Pinpoint the cell where the given text exists, returning its (X, Y) midpoint coordinate. 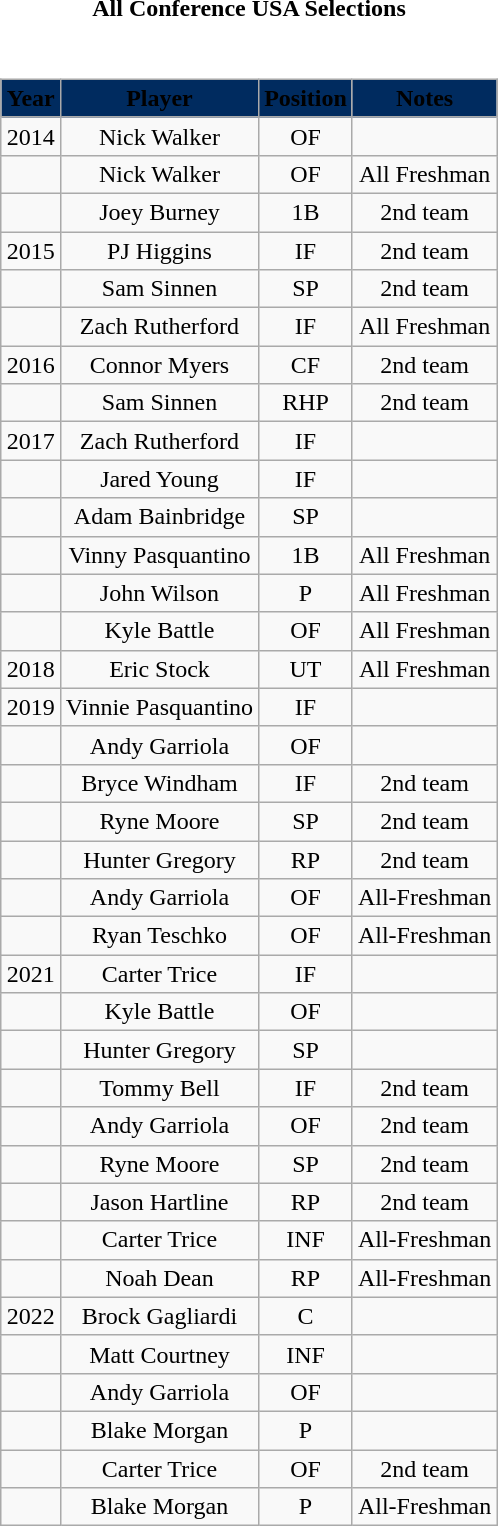
2022 (30, 1316)
Tommy Bell (159, 1088)
Player (159, 98)
2016 (30, 365)
2015 (30, 251)
Jason Hartline (159, 1202)
Connor Myers (159, 365)
Adam Bainbridge (159, 517)
Vinny Pasquantino (159, 555)
Year (30, 98)
Jared Young (159, 479)
Ryan Teschko (159, 936)
2017 (30, 441)
2021 (30, 974)
CF (306, 365)
Vinnie Pasquantino (159, 707)
Eric Stock (159, 669)
Position (306, 98)
Noah Dean (159, 1278)
2014 (30, 136)
RHP (306, 403)
Bryce Windham (159, 783)
John Wilson (159, 593)
C (306, 1316)
2019 (30, 707)
Notes (424, 98)
UT (306, 669)
Joey Burney (159, 212)
2018 (30, 669)
Brock Gagliardi (159, 1316)
PJ Higgins (159, 251)
Matt Courtney (159, 1354)
